Output the [X, Y] coordinate of the center of the cell containing the given text.  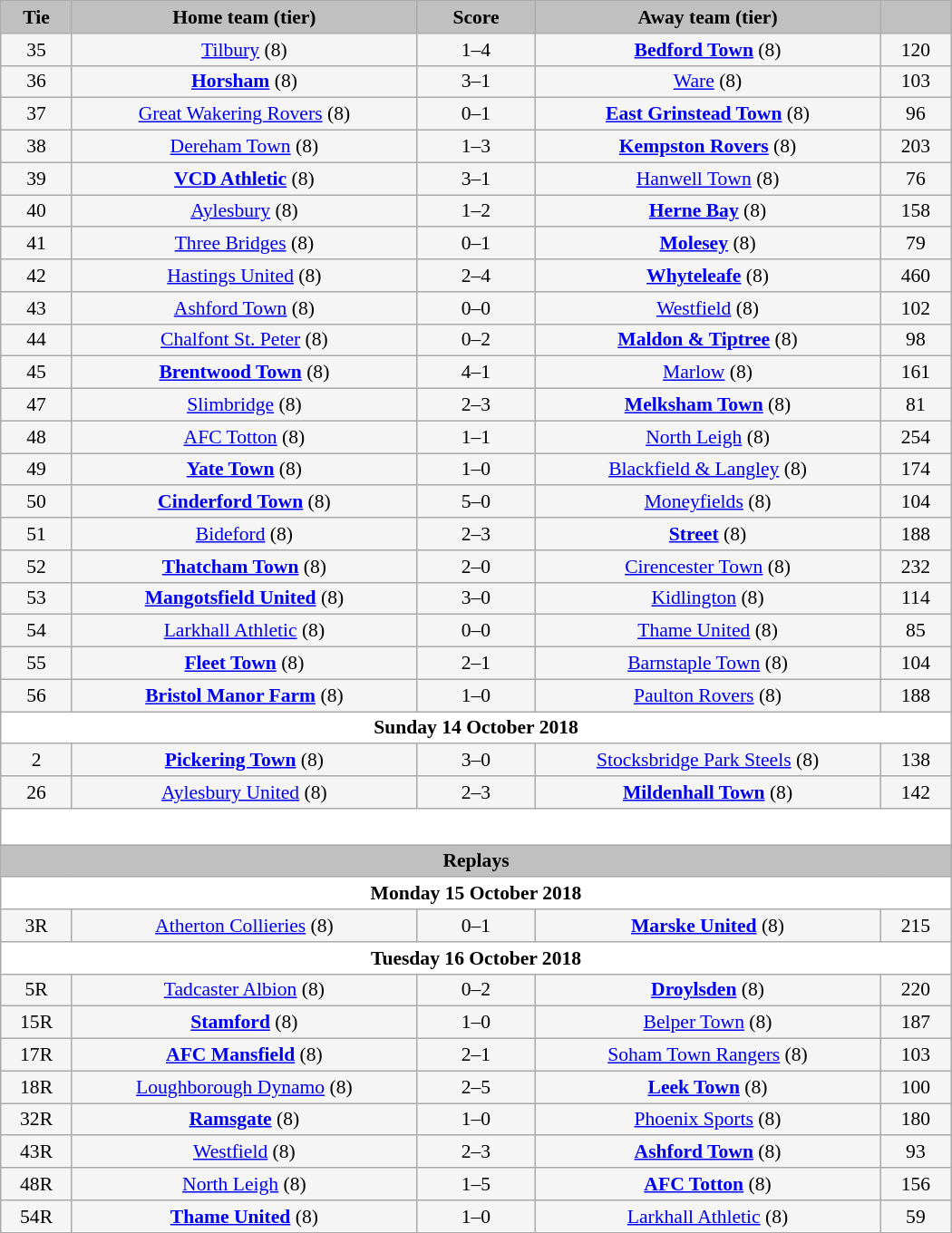
Tie [36, 17]
Blackfield & Langley (8) [708, 470]
Marske United (8) [708, 926]
232 [916, 567]
Horsham (8) [244, 82]
Soham Town Rangers (8) [708, 1055]
2–4 [475, 276]
Marlow (8) [708, 373]
Loughborough Dynamo (8) [244, 1087]
Slimbridge (8) [244, 405]
Brentwood Town (8) [244, 373]
174 [916, 470]
17R [36, 1055]
138 [916, 761]
Leek Town (8) [708, 1087]
48 [36, 437]
42 [36, 276]
Cinderford Town (8) [244, 502]
50 [36, 502]
2 [36, 761]
56 [36, 695]
Molesey (8) [708, 244]
Maldon & Tiptree (8) [708, 340]
Tilbury (8) [244, 50]
Home team (tier) [244, 17]
Pickering Town (8) [244, 761]
52 [36, 567]
158 [916, 211]
Monday 15 October 2018 [476, 894]
180 [916, 1120]
Fleet Town (8) [244, 664]
254 [916, 437]
1–4 [475, 50]
36 [36, 82]
85 [916, 631]
Thatcham Town (8) [244, 567]
100 [916, 1087]
Hastings United (8) [244, 276]
54 [36, 631]
37 [36, 114]
120 [916, 50]
Mildenhall Town (8) [708, 792]
15R [36, 1023]
Barnstaple Town (8) [708, 664]
98 [916, 340]
Cirencester Town (8) [708, 567]
Score [475, 17]
Tuesday 16 October 2018 [476, 958]
93 [916, 1152]
Atherton Collieries (8) [244, 926]
49 [36, 470]
220 [916, 990]
114 [916, 598]
Bristol Manor Farm (8) [244, 695]
41 [36, 244]
Aylesbury (8) [244, 211]
51 [36, 534]
187 [916, 1023]
45 [36, 373]
Ramsgate (8) [244, 1120]
Ware (8) [708, 82]
Hanwell Town (8) [708, 179]
156 [916, 1184]
1–5 [475, 1184]
96 [916, 114]
5R [36, 990]
43 [36, 308]
Aylesbury United (8) [244, 792]
Kidlington (8) [708, 598]
Herne Bay (8) [708, 211]
Yate Town (8) [244, 470]
203 [916, 147]
Whyteleafe (8) [708, 276]
81 [916, 405]
Street (8) [708, 534]
54R [36, 1217]
1–3 [475, 147]
AFC Mansfield (8) [244, 1055]
4–1 [475, 373]
38 [36, 147]
39 [36, 179]
76 [916, 179]
Moneyfields (8) [708, 502]
460 [916, 276]
Belper Town (8) [708, 1023]
32R [36, 1120]
2–0 [475, 567]
40 [36, 211]
Melksham Town (8) [708, 405]
48R [36, 1184]
142 [916, 792]
Stocksbridge Park Steels (8) [708, 761]
Replays [476, 861]
Phoenix Sports (8) [708, 1120]
102 [916, 308]
Mangotsfield United (8) [244, 598]
Paulton Rovers (8) [708, 695]
44 [36, 340]
5–0 [475, 502]
59 [916, 1217]
Away team (tier) [708, 17]
Stamford (8) [244, 1023]
Dereham Town (8) [244, 147]
Droylsden (8) [708, 990]
Three Bridges (8) [244, 244]
215 [916, 926]
Chalfont St. Peter (8) [244, 340]
35 [36, 50]
Sunday 14 October 2018 [476, 728]
26 [36, 792]
47 [36, 405]
53 [36, 598]
3R [36, 926]
161 [916, 373]
Great Wakering Rovers (8) [244, 114]
Kempston Rovers (8) [708, 147]
79 [916, 244]
18R [36, 1087]
55 [36, 664]
2–5 [475, 1087]
Bideford (8) [244, 534]
VCD Athletic (8) [244, 179]
East Grinstead Town (8) [708, 114]
Bedford Town (8) [708, 50]
1–2 [475, 211]
1–1 [475, 437]
43R [36, 1152]
Tadcaster Albion (8) [244, 990]
